Locate the cell with the specified text and output its [x, y] center coordinate. 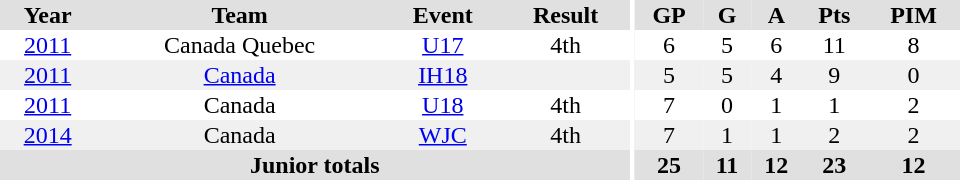
23 [834, 165]
9 [834, 75]
8 [914, 45]
25 [669, 165]
Pts [834, 15]
Event [443, 15]
G [727, 15]
Canada Quebec [240, 45]
Team [240, 15]
A [776, 15]
Result [566, 15]
2014 [48, 135]
Junior totals [315, 165]
WJC [443, 135]
GP [669, 15]
IH18 [443, 75]
Year [48, 15]
PIM [914, 15]
U17 [443, 45]
4 [776, 75]
U18 [443, 105]
